Return the (X, Y) coordinate for the center point of the cell that contains the specified text.  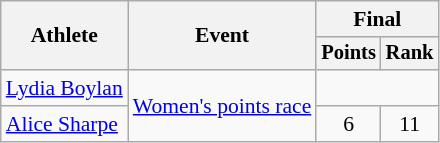
11 (410, 124)
Rank (410, 54)
Alice Sharpe (64, 124)
Women's points race (222, 106)
Lydia Boylan (64, 88)
6 (348, 124)
Athlete (64, 36)
Points (348, 54)
Final (377, 19)
Event (222, 36)
